Search for the cell housing the specified text and yield its [x, y] center coordinate. 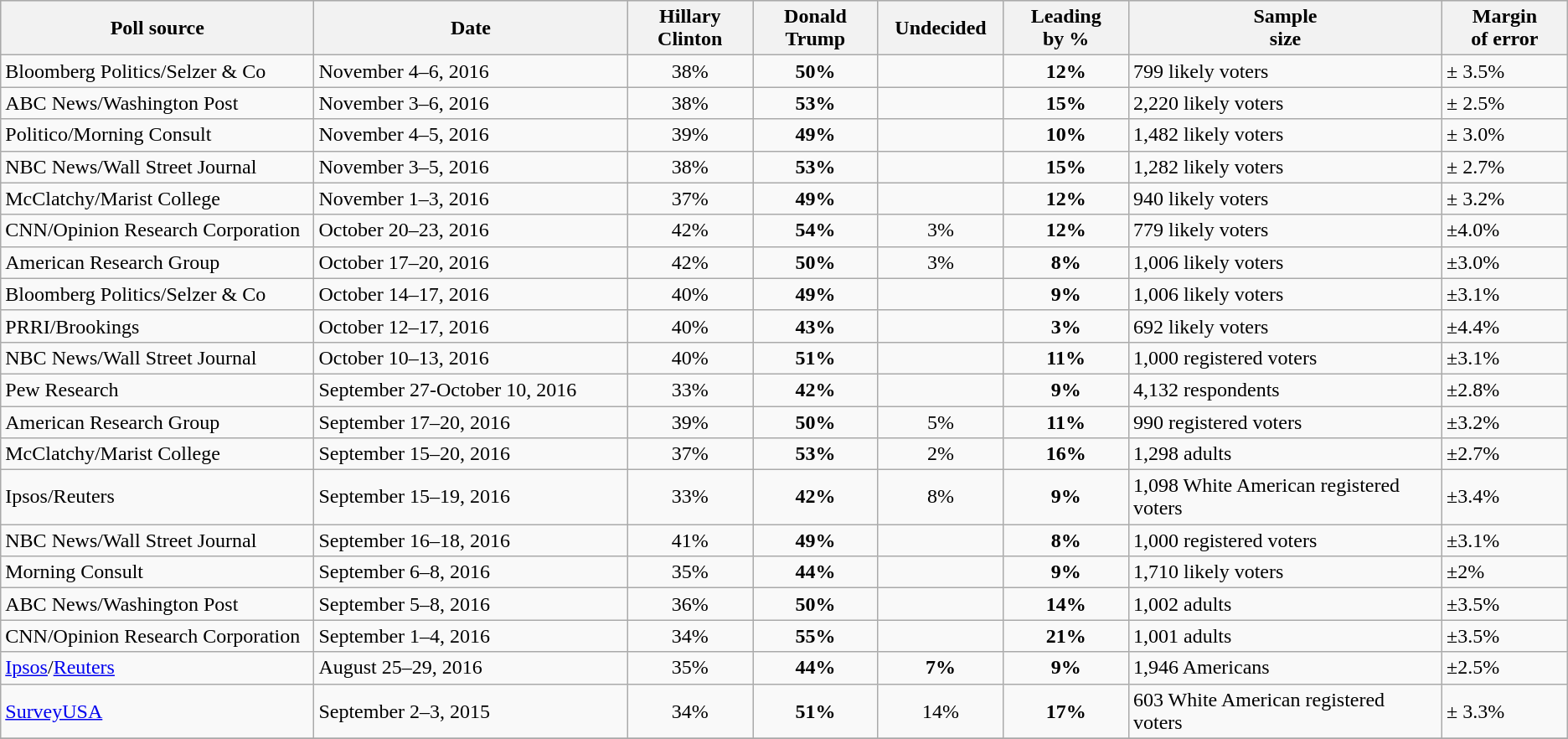
±2.5% [1505, 668]
August 25–29, 2016 [471, 668]
5% [941, 421]
1,002 adults [1285, 604]
10% [1066, 135]
41% [690, 540]
October 20–23, 2016 [471, 230]
November 3–5, 2016 [471, 167]
940 likely voters [1285, 199]
± 3.0% [1505, 135]
1,946 Americans [1285, 668]
October 14–17, 2016 [471, 294]
Morning Consult [157, 572]
Samplesize [1285, 28]
November 4–6, 2016 [471, 71]
±3.2% [1505, 421]
September 17–20, 2016 [471, 421]
±2.7% [1505, 454]
October 17–20, 2016 [471, 262]
±3.4% [1505, 498]
±4.4% [1505, 326]
September 2–3, 2015 [471, 711]
692 likely voters [1285, 326]
779 likely voters [1285, 230]
PRRI/Brookings [157, 326]
±2.8% [1505, 390]
21% [1066, 636]
55% [816, 636]
±4.0% [1505, 230]
±2% [1505, 572]
November 4–5, 2016 [471, 135]
7% [941, 668]
Leadingby % [1066, 28]
September 16–18, 2016 [471, 540]
990 registered voters [1285, 421]
1,098 White American registered voters [1285, 498]
SurveyUSA [157, 711]
± 3.3% [1505, 711]
54% [816, 230]
± 3.2% [1505, 199]
September 27-October 10, 2016 [471, 390]
1,710 likely voters [1285, 572]
36% [690, 604]
September 15–20, 2016 [471, 454]
Donald Trump [816, 28]
September 6–8, 2016 [471, 572]
Undecided [941, 28]
603 White American registered voters [1285, 711]
1,282 likely voters [1285, 167]
September 1–4, 2016 [471, 636]
± 3.5% [1505, 71]
October 12–17, 2016 [471, 326]
Marginof error [1505, 28]
± 2.7% [1505, 167]
± 2.5% [1505, 103]
September 15–19, 2016 [471, 498]
November 1–3, 2016 [471, 199]
17% [1066, 711]
Date [471, 28]
Politico/Morning Consult [157, 135]
November 3–6, 2016 [471, 103]
4,132 respondents [1285, 390]
43% [816, 326]
Pew Research [157, 390]
September 5–8, 2016 [471, 604]
1,298 adults [1285, 454]
Hillary Clinton [690, 28]
799 likely voters [1285, 71]
October 10–13, 2016 [471, 358]
Poll source [157, 28]
16% [1066, 454]
2% [941, 454]
2,220 likely voters [1285, 103]
1,001 adults [1285, 636]
±3.0% [1505, 262]
1,482 likely voters [1285, 135]
